Capture the cell that displays the provided text and extract its (X, Y) central coordinate. 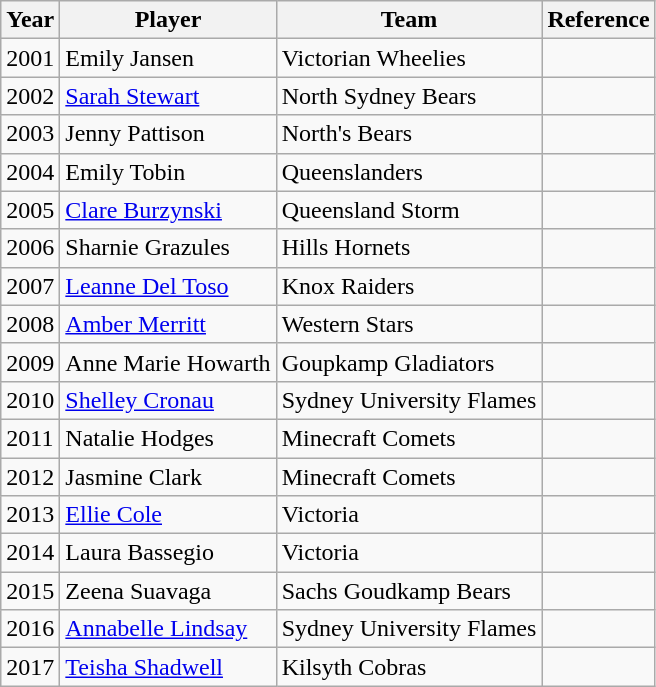
2009 (30, 362)
Year (30, 20)
2012 (30, 477)
2002 (30, 96)
Leanne Del Toso (168, 286)
Natalie Hodges (168, 438)
Sachs Goudkamp Bears (409, 591)
2017 (30, 667)
Western Stars (409, 324)
Jasmine Clark (168, 477)
Zeena Suavaga (168, 591)
2016 (30, 629)
Victorian Wheelies (409, 58)
2007 (30, 286)
Jenny Pattison (168, 134)
Reference (598, 20)
Team (409, 20)
2010 (30, 400)
Teisha Shadwell (168, 667)
Hills Hornets (409, 248)
Ellie Cole (168, 515)
2008 (30, 324)
North's Bears (409, 134)
Sharnie Grazules (168, 248)
Shelley Cronau (168, 400)
Queenslanders (409, 172)
Player (168, 20)
Queensland Storm (409, 210)
Sarah Stewart (168, 96)
Laura Bassegio (168, 553)
2004 (30, 172)
Annabelle Lindsay (168, 629)
North Sydney Bears (409, 96)
Emily Tobin (168, 172)
2014 (30, 553)
2005 (30, 210)
2013 (30, 515)
Knox Raiders (409, 286)
Goupkamp Gladiators (409, 362)
Emily Jansen (168, 58)
Anne Marie Howarth (168, 362)
2011 (30, 438)
Clare Burzynski (168, 210)
2003 (30, 134)
2015 (30, 591)
2001 (30, 58)
Kilsyth Cobras (409, 667)
Amber Merritt (168, 324)
2006 (30, 248)
